Return the [X, Y] coordinate for the center point of the cell that contains the specified text.  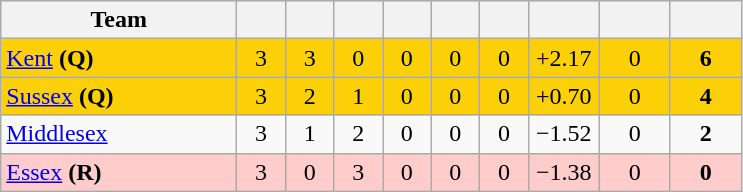
6 [706, 58]
+0.70 [564, 96]
−1.52 [564, 134]
−1.38 [564, 172]
Essex (R) [119, 172]
+2.17 [564, 58]
Team [119, 20]
Sussex (Q) [119, 96]
Middlesex [119, 134]
Kent (Q) [119, 58]
4 [706, 96]
